Capture the cell that displays the provided text and extract its [x, y] central coordinate. 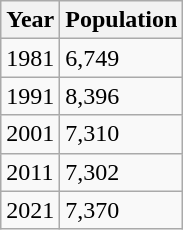
1981 [30, 58]
7,370 [122, 210]
Population [122, 20]
2001 [30, 134]
7,310 [122, 134]
2021 [30, 210]
2011 [30, 172]
1991 [30, 96]
6,749 [122, 58]
7,302 [122, 172]
Year [30, 20]
8,396 [122, 96]
